Provide the (X, Y) coordinate of the cell's center where the given text is located.  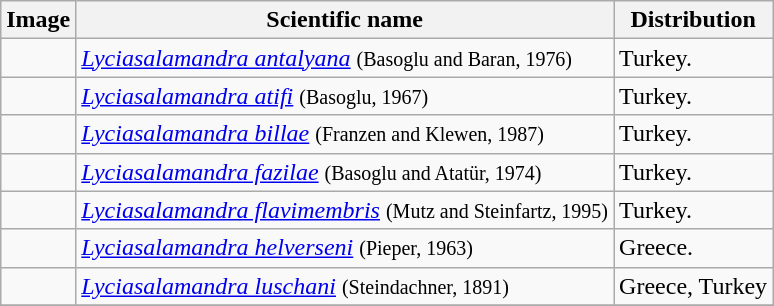
Lyciasalamandra luschani (Steindachner, 1891) (345, 286)
Lyciasalamandra atifi (Basoglu, 1967) (345, 96)
Lyciasalamandra fazilae (Basoglu and Atatür, 1974) (345, 172)
Greece. (694, 248)
Greece, Turkey (694, 286)
Image (38, 20)
Lyciasalamandra helverseni (Pieper, 1963) (345, 248)
Scientific name (345, 20)
Lyciasalamandra antalyana (Basoglu and Baran, 1976) (345, 58)
Lyciasalamandra flavimembris (Mutz and Steinfartz, 1995) (345, 210)
Lyciasalamandra billae (Franzen and Klewen, 1987) (345, 134)
Distribution (694, 20)
